Scan for the cell matching the given text and deliver its [X, Y] coordinate at center. 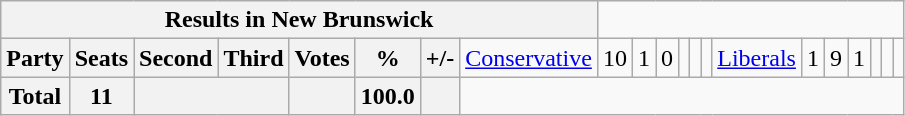
Conservative [529, 58]
10 [614, 58]
Total [35, 96]
Liberals [757, 58]
Results in New Brunswick [300, 20]
Third [254, 58]
% [388, 58]
Party [35, 58]
9 [836, 58]
0 [668, 58]
11 [101, 96]
+/- [440, 58]
Second [176, 58]
Seats [101, 58]
100.0 [388, 96]
Votes [322, 58]
